Determine the [x, y] coordinate at the center of the cell enclosing the given text.  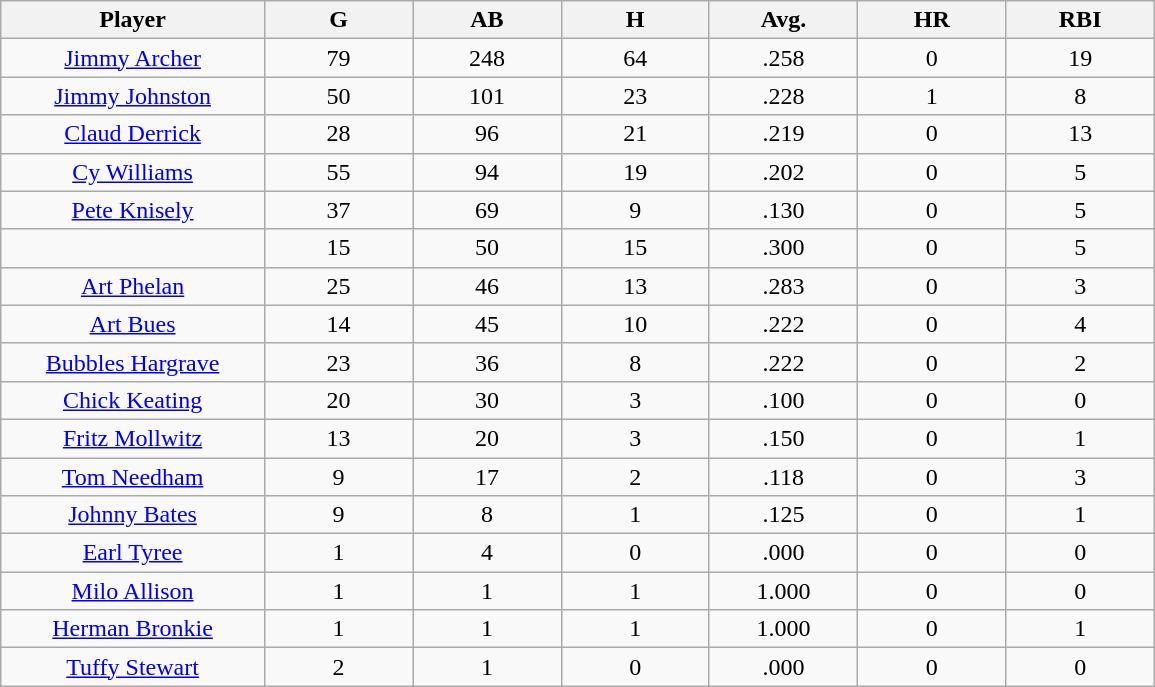
Fritz Mollwitz [133, 438]
.300 [783, 248]
HR [932, 20]
25 [338, 286]
Herman Bronkie [133, 629]
.100 [783, 400]
.202 [783, 172]
.130 [783, 210]
Claud Derrick [133, 134]
.228 [783, 96]
.125 [783, 515]
Pete Knisely [133, 210]
Tuffy Stewart [133, 667]
G [338, 20]
Earl Tyree [133, 553]
55 [338, 172]
94 [487, 172]
17 [487, 477]
Milo Allison [133, 591]
69 [487, 210]
14 [338, 324]
64 [635, 58]
45 [487, 324]
Player [133, 20]
Chick Keating [133, 400]
Cy Williams [133, 172]
Tom Needham [133, 477]
H [635, 20]
30 [487, 400]
36 [487, 362]
Johnny Bates [133, 515]
Art Phelan [133, 286]
Jimmy Archer [133, 58]
.219 [783, 134]
248 [487, 58]
.118 [783, 477]
46 [487, 286]
28 [338, 134]
AB [487, 20]
79 [338, 58]
RBI [1080, 20]
21 [635, 134]
.283 [783, 286]
.150 [783, 438]
10 [635, 324]
Avg. [783, 20]
37 [338, 210]
Bubbles Hargrave [133, 362]
Jimmy Johnston [133, 96]
96 [487, 134]
Art Bues [133, 324]
101 [487, 96]
.258 [783, 58]
